Find where the given text appears and provide that cell's center as [x, y] coordinate. 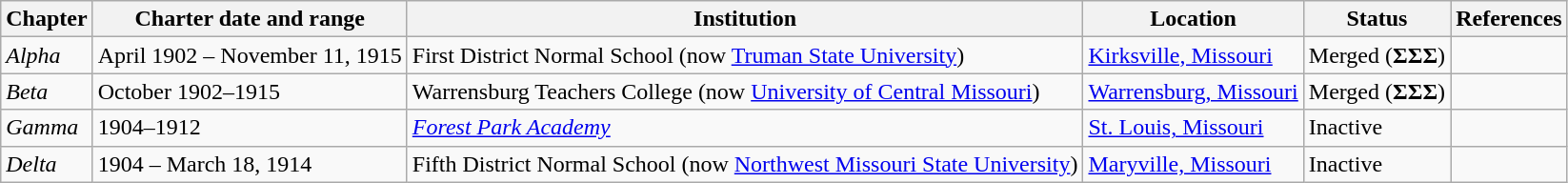
Forest Park Academy [745, 128]
Location [1193, 19]
Kirksville, Missouri [1193, 55]
Warrensburg, Missouri [1193, 91]
Status [1377, 19]
Charter date and range [250, 19]
October 1902–1915 [250, 91]
Fifth District Normal School (now Northwest Missouri State University) [745, 164]
Gamma [47, 128]
Alpha [47, 55]
April 1902 – November 11, 1915 [250, 55]
1904 – March 18, 1914 [250, 164]
Chapter [47, 19]
St. Louis, Missouri [1193, 128]
Institution [745, 19]
References [1509, 19]
Beta [47, 91]
Maryville, Missouri [1193, 164]
1904–1912 [250, 128]
First District Normal School (now Truman State University) [745, 55]
Warrensburg Teachers College (now University of Central Missouri) [745, 91]
Delta [47, 164]
